For the text-containing cell, return its midpoint in [X, Y] coordinate format. 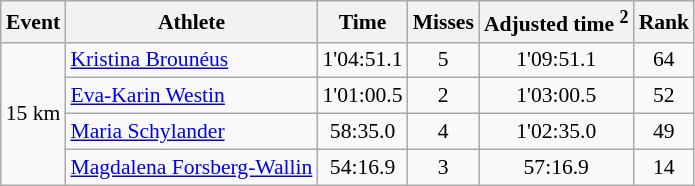
Maria Schylander [191, 132]
Event [34, 22]
52 [664, 96]
Rank [664, 22]
1'03:00.5 [556, 96]
64 [664, 60]
14 [664, 167]
1'09:51.1 [556, 60]
49 [664, 132]
1'01:00.5 [362, 96]
Time [362, 22]
58:35.0 [362, 132]
4 [444, 132]
Misses [444, 22]
1'02:35.0 [556, 132]
15 km [34, 113]
1'04:51.1 [362, 60]
54:16.9 [362, 167]
Athlete [191, 22]
Adjusted time 2 [556, 22]
2 [444, 96]
Magdalena Forsberg-Wallin [191, 167]
57:16.9 [556, 167]
Eva-Karin Westin [191, 96]
5 [444, 60]
Kristina Brounéus [191, 60]
3 [444, 167]
